Scan for the cell matching the given text and deliver its [x, y] coordinate at center. 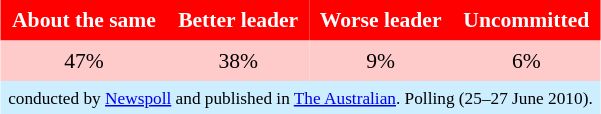
Better leader [238, 20]
38% [238, 60]
47% [84, 60]
conducted by Newspoll and published in The Australian. Polling (25–27 June 2010). [301, 98]
Uncommitted [526, 20]
9% [380, 60]
About the same [84, 20]
Worse leader [380, 20]
6% [526, 60]
